Detect which cell encompasses the target text, then output its [X, Y] center coordinate. 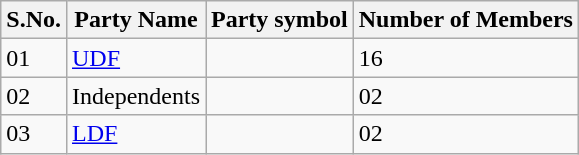
UDF [136, 58]
Number of Members [466, 20]
16 [466, 58]
Party Name [136, 20]
S.No. [34, 20]
LDF [136, 134]
Independents [136, 96]
01 [34, 58]
Party symbol [280, 20]
03 [34, 134]
